Find where the given text appears and provide that cell's center as (X, Y) coordinate. 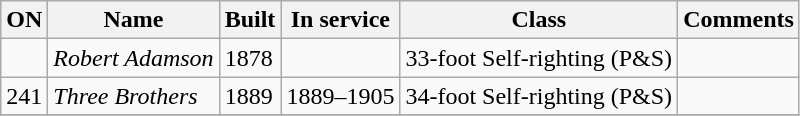
Three Brothers (134, 96)
ON (24, 20)
In service (340, 20)
Comments (739, 20)
1889–1905 (340, 96)
Robert Adamson (134, 58)
34-foot Self-righting (P&S) (539, 96)
Built (250, 20)
1878 (250, 58)
1889 (250, 96)
Class (539, 20)
33-foot Self-righting (P&S) (539, 58)
241 (24, 96)
Name (134, 20)
